Search for the cell housing the specified text and yield its (X, Y) center coordinate. 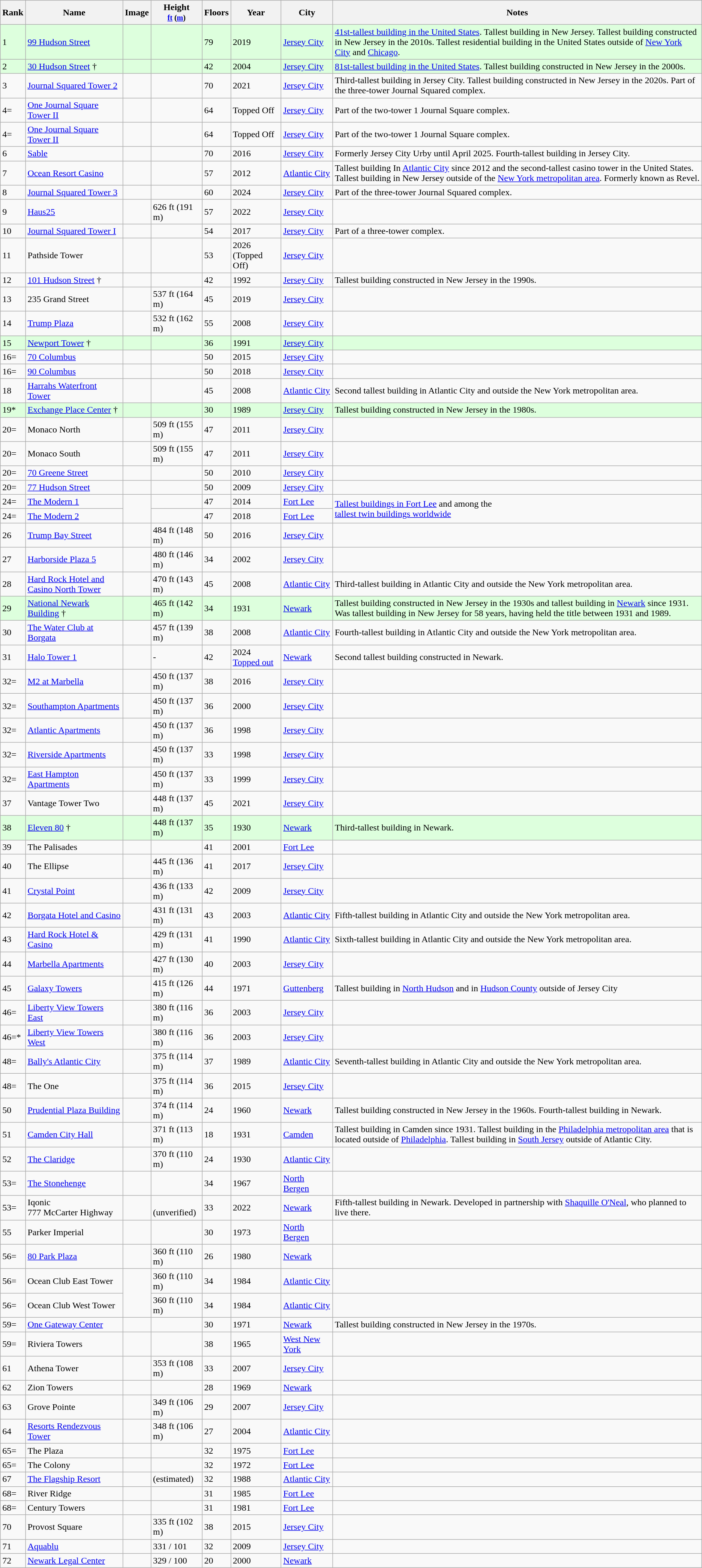
Journal Squared Tower 2 (74, 85)
2014 (256, 501)
Fifth-tallest building in Newark. Developed in partnership with Shaquille O'Neal, who planned to live there. (517, 1207)
537 ft (164 m) (177, 299)
457 ft (139 m) (177, 633)
15 (13, 343)
Century Towers (74, 1508)
Sable (74, 154)
353 ft (108 m) (177, 1369)
Bally's Atlantic City (74, 1061)
46=* (13, 1037)
Monaco South (74, 453)
Crystal Point (74, 890)
West New York (307, 1344)
Parker Imperial (74, 1232)
80 Park Plaza (74, 1256)
374 ft (114 m) (177, 1110)
99 Hudson Street (74, 42)
Hard Rock Hotel and Casino North Tower (74, 584)
The Stonehenge (74, 1183)
Borgata Hotel and Casino (74, 915)
13 (13, 299)
East Hampton Apartments (74, 779)
14 (13, 324)
Part of a three-tower complex. (517, 231)
63 (13, 1407)
349 ft (106 m) (177, 1407)
Newark Legal Center (74, 1561)
370 ft (110 m) (177, 1159)
Resorts Rendezvous Tower (74, 1432)
Liberty View Towers East (74, 1013)
1985 (256, 1493)
One Gateway Center (74, 1324)
Journal Squared Tower 3 (74, 192)
329 / 100 (177, 1561)
9 (13, 211)
Harborside Plaza 5 (74, 559)
480 ft (146 m) (177, 559)
Third-tallest building in Atlantic City and outside the New York metropolitan area. (517, 584)
Tallest building in North Hudson and in Hudson County outside of Jersey City (517, 989)
470 ft (143 m) (177, 584)
Athena Tower (74, 1369)
626 ft (191 m) (177, 211)
2012 (256, 173)
Tallest buildings in Fort Lee and among thetallest twin buildings worldwide (517, 509)
Second tallest building in Atlantic City and outside the New York metropolitan area. (517, 391)
6 (13, 154)
- (177, 657)
62 (13, 1388)
Atlantic Apartments (74, 730)
71 (13, 1546)
The Ellipse (74, 866)
101 Hudson Street † (74, 280)
National Newark Building † (74, 609)
1992 (256, 280)
10 (13, 231)
1981 (256, 1508)
1 (13, 42)
60 (216, 192)
1990 (256, 939)
Fourth-tallest building in Atlantic City and outside the New York metropolitan area. (517, 633)
465 ft (142 m) (177, 609)
79 (216, 42)
The Modern 2 (74, 516)
Galaxy Towers (74, 989)
2002 (256, 559)
Provost Square (74, 1527)
335 ft (102 m) (177, 1527)
35 (216, 827)
(unverified) (177, 1207)
7 (13, 173)
2024 Topped out (256, 657)
8 (13, 192)
Camden City Hall (74, 1135)
Hard Rock Hotel & Casino (74, 939)
2010 (256, 473)
484 ft (148 m) (177, 535)
72 (13, 1561)
Prudential Plaza Building (74, 1110)
Grove Pointe (74, 1407)
77 Hudson Street (74, 487)
532 ft (162 m) (177, 324)
Journal Squared Tower I (74, 231)
427 ft (130 m) (177, 964)
Name (74, 13)
Halo Tower 1 (74, 657)
1960 (256, 1110)
River Ridge (74, 1493)
1980 (256, 1256)
Camden (307, 1135)
348 ft (106 m) (177, 1432)
51 (13, 1135)
Eleven 80 † (74, 827)
11 (13, 255)
Harrahs Waterfront Tower (74, 391)
The Palisades (74, 847)
Tallest building constructed in New Jersey in the 1990s. (517, 280)
Tallest building constructed in New Jersey in the 1960s. Fourth-tallest building in Newark. (517, 1110)
Third-tallest building in Newark. (517, 827)
371 ft (113 m) (177, 1135)
1988 (256, 1479)
445 ft (136 m) (177, 866)
Vantage Tower Two (74, 803)
The Claridge (74, 1159)
Marbella Apartments (74, 964)
1973 (256, 1232)
3 (13, 85)
Trump Plaza (74, 324)
1975 (256, 1451)
415 ft (126 m) (177, 989)
Tallest building constructed in New Jersey in the 1970s. (517, 1324)
Iqonic777 McCarter Highway (74, 1207)
Formerly Jersey City Urby until April 2025. Fourth-tallest building in Jersey City. (517, 154)
Tallest building constructed in New Jersey in the 1980s. (517, 410)
Rank (13, 13)
(estimated) (177, 1479)
19* (13, 410)
61 (13, 1369)
The Colony (74, 1465)
The Modern 1 (74, 501)
1969 (256, 1388)
1999 (256, 779)
M2 at Marbella (74, 681)
Image (136, 13)
Floors (216, 13)
235 Grand Street (74, 299)
2024 (256, 192)
Liberty View Towers West (74, 1037)
Ocean Resort Casino (74, 173)
39 (13, 847)
Pathside Tower (74, 255)
30 Hudson Street † (74, 66)
Newport Tower † (74, 343)
52 (13, 1159)
City (307, 13)
Zion Towers (74, 1388)
Fifth-tallest building in Atlantic City and outside the New York metropolitan area. (517, 915)
Sixth-tallest building in Atlantic City and outside the New York metropolitan area. (517, 939)
The Water Club at Borgata (74, 633)
Notes (517, 13)
Haus25 (74, 211)
Ocean Club West Tower (74, 1305)
Riverside Apartments (74, 755)
46= (13, 1013)
436 ft (133 m) (177, 890)
20 (216, 1561)
67 (13, 1479)
Part of the three-tower Journal Squared complex. (517, 192)
53 (216, 255)
70 Greene Street (74, 473)
Riviera Towers (74, 1344)
70 Columbus (74, 357)
1972 (256, 1465)
Heightft (m) (177, 13)
331 / 101 (177, 1546)
2026 (Topped Off) (256, 255)
Exchange Place Center † (74, 410)
The Plaza (74, 1451)
Guttenberg (307, 989)
431 ft (131 m) (177, 915)
1991 (256, 343)
Seventh-tallest building in Atlantic City and outside the New York metropolitan area. (517, 1061)
Second tallest building constructed in Newark. (517, 657)
54 (216, 231)
Third-tallest building in Jersey City. Tallest building constructed in New Jersey in the 2020s. Part of the three-tower Journal Squared complex. (517, 85)
Aquablu (74, 1546)
81st-tallest building in the United States. Tallest building constructed in New Jersey in the 2000s. (517, 66)
2 (13, 66)
429 ft (131 m) (177, 939)
Southampton Apartments (74, 706)
Year (256, 13)
The One (74, 1086)
The Flagship Resort (74, 1479)
1967 (256, 1183)
Ocean Club East Tower (74, 1281)
2001 (256, 847)
1965 (256, 1344)
Trump Bay Street (74, 535)
12 (13, 280)
Monaco North (74, 429)
90 Columbus (74, 371)
